Return the (x, y) coordinate for the center point of the cell that contains the specified text.  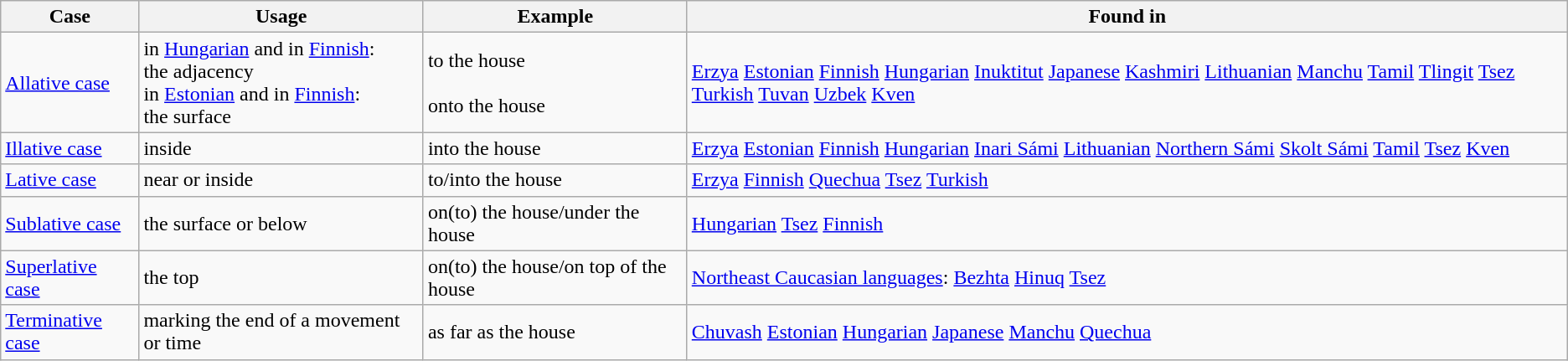
in Hungarian and in Finnish:the adjacencyin Estonian and in Finnish:the surface (281, 82)
to the houseonto the house (554, 82)
Erzya Finnish Quechua Tsez Turkish (1127, 180)
the top (281, 278)
Erzya Estonian Finnish Hungarian Inuktitut Japanese Kashmiri Lithuanian Manchu Tamil Tlingit Tsez Turkish Tuvan Uzbek Kven (1127, 82)
Terminative case (70, 332)
as far as the house (554, 332)
into the house (554, 148)
on(to) the house/under the house (554, 223)
inside (281, 148)
Usage (281, 17)
Superlative case (70, 278)
Example (554, 17)
to/into the house (554, 180)
on(to) the house/on top of the house (554, 278)
Illative case (70, 148)
Found in (1127, 17)
Case (70, 17)
Chuvash Estonian Hungarian Japanese Manchu Quechua (1127, 332)
Erzya Estonian Finnish Hungarian Inari Sámi Lithuanian Northern Sámi Skolt Sámi Tamil Tsez Kven (1127, 148)
Allative case (70, 82)
Lative case (70, 180)
near or inside (281, 180)
Sublative case (70, 223)
marking the end of a movement or time (281, 332)
the surface or below (281, 223)
Northeast Caucasian languages: Bezhta Hinuq Tsez (1127, 278)
Hungarian Tsez Finnish (1127, 223)
